For the text-containing cell, return its midpoint in [x, y] coordinate format. 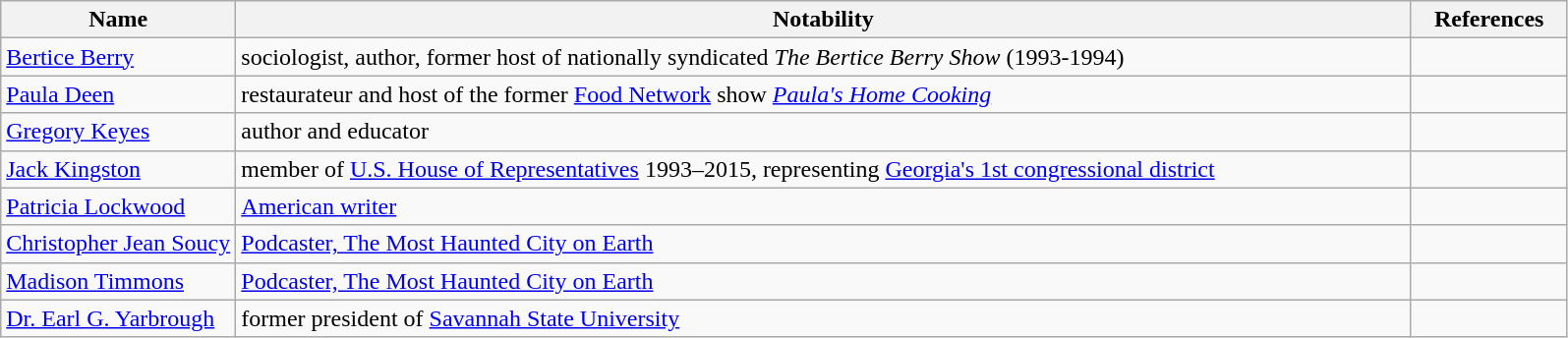
Patricia Lockwood [118, 206]
former president of Savannah State University [824, 318]
Dr. Earl G. Yarbrough [118, 318]
Jack Kingston [118, 169]
Gregory Keyes [118, 132]
Christopher Jean Soucy [118, 244]
Madison Timmons [118, 281]
member of U.S. House of Representatives 1993–2015, representing Georgia's 1st congressional district [824, 169]
Notability [824, 20]
Bertice Berry [118, 57]
restaurateur and host of the former Food Network show Paula's Home Cooking [824, 94]
Name [118, 20]
Paula Deen [118, 94]
References [1488, 20]
American writer [824, 206]
author and educator [824, 132]
sociologist, author, former host of nationally syndicated The Bertice Berry Show (1993-1994) [824, 57]
